Extract the [x, y] coordinate from the center of the cell holding the provided text.  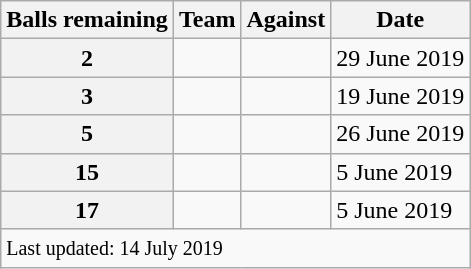
Against [286, 20]
5 [88, 134]
Balls remaining [88, 20]
Date [400, 20]
2 [88, 58]
17 [88, 210]
19 June 2019 [400, 96]
26 June 2019 [400, 134]
Last updated: 14 July 2019 [236, 248]
Team [207, 20]
15 [88, 172]
29 June 2019 [400, 58]
3 [88, 96]
